Identify which cell holds the provided text, then report its [x, y] central coordinate. 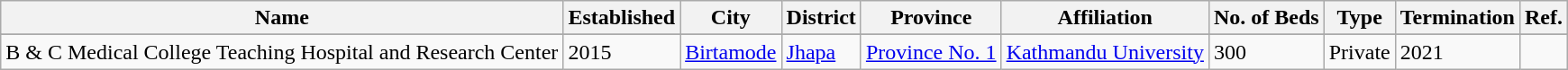
Affiliation [1105, 18]
Province No. 1 [931, 52]
300 [1266, 52]
Established [622, 18]
2015 [622, 52]
Name [282, 18]
No. of Beds [1266, 18]
Ref. [1543, 18]
B & C Medical College Teaching Hospital and Research Center [282, 52]
District [821, 18]
Birtamode [731, 52]
Type [1359, 18]
Kathmandu University [1105, 52]
City [731, 18]
Termination [1457, 18]
Jhapa [821, 52]
Province [931, 18]
2021 [1457, 52]
Private [1359, 52]
